Identify which cell holds the provided text, then report its [x, y] central coordinate. 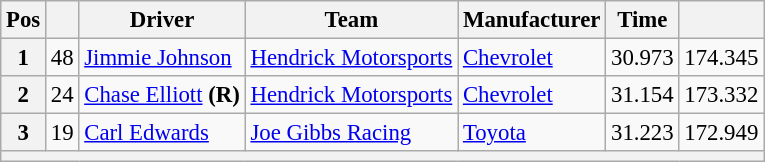
Jimmie Johnson [162, 58]
174.345 [722, 58]
Toyota [532, 133]
Manufacturer [532, 20]
3 [24, 133]
Time [642, 20]
Chase Elliott (R) [162, 95]
2 [24, 95]
31.223 [642, 133]
1 [24, 58]
31.154 [642, 95]
Driver [162, 20]
Team [351, 20]
48 [62, 58]
Pos [24, 20]
Carl Edwards [162, 133]
Joe Gibbs Racing [351, 133]
173.332 [722, 95]
172.949 [722, 133]
19 [62, 133]
30.973 [642, 58]
24 [62, 95]
